Detect which cell encompasses the target text, then output its (x, y) center coordinate. 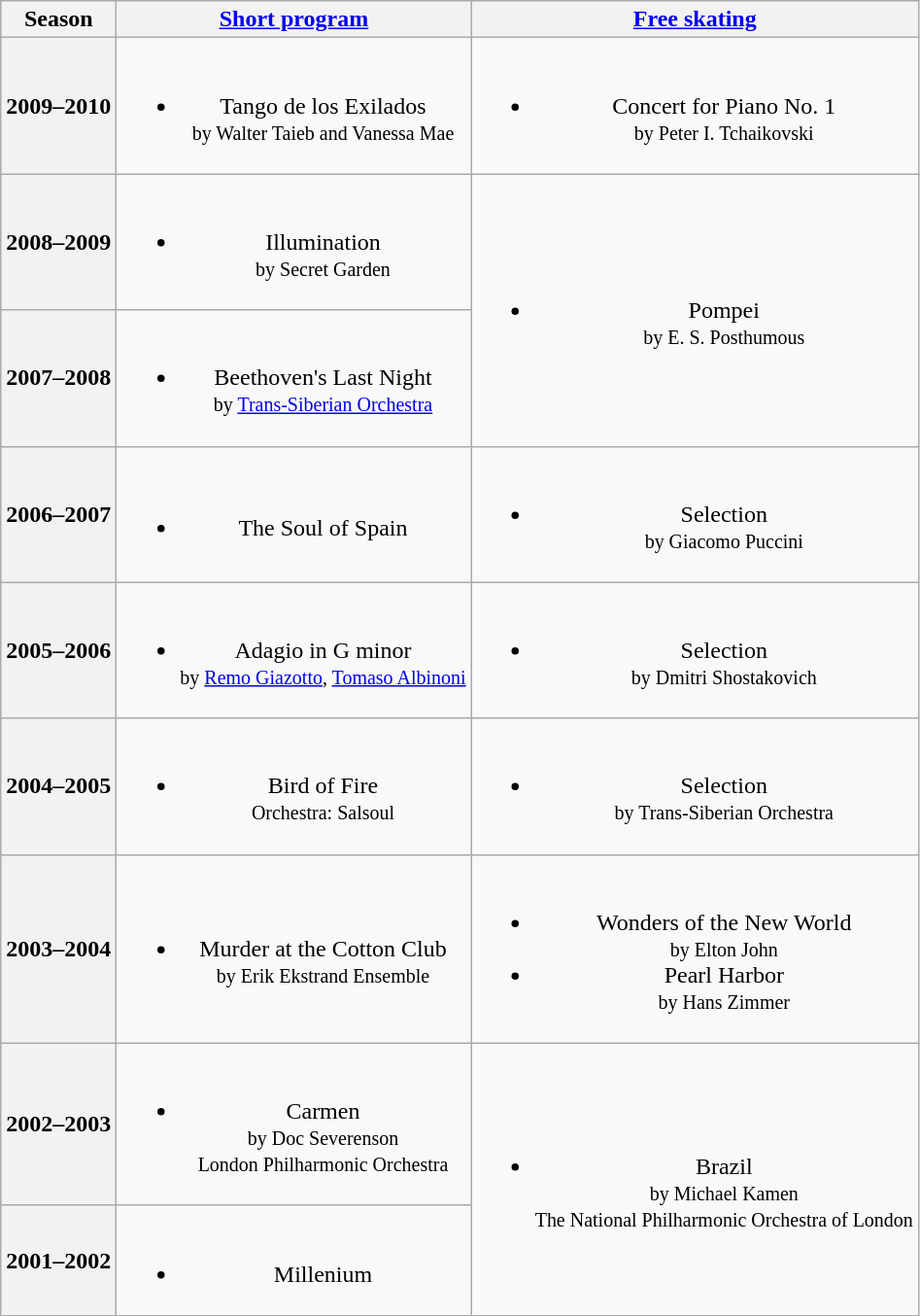
2005–2006 (58, 650)
2009–2010 (58, 106)
Carmen by Doc Severenson London Philharmonic Orchestra (293, 1124)
Beethoven's Last Night by Trans-Siberian Orchestra (293, 378)
2007–2008 (58, 378)
Season (58, 19)
2001–2002 (58, 1260)
Selection by Giacomo Puccini (695, 514)
2004–2005 (58, 786)
Brazil by Michael Kamen The National Philharmonic Orchestra of London (695, 1179)
Short program (293, 19)
Selection by Trans-Siberian Orchestra (695, 786)
Illumination by Secret Garden (293, 242)
2002–2003 (58, 1124)
Adagio in G minor by Remo Giazotto, Tomaso Albinoni (293, 650)
Bird of Fire Orchestra: Salsoul (293, 786)
2008–2009 (58, 242)
Millenium (293, 1260)
Selection by Dmitri Shostakovich (695, 650)
Concert for Piano No. 1 by Peter I. Tchaikovski (695, 106)
2003–2004 (58, 949)
Free skating (695, 19)
Murder at the Cotton Club by Erik Ekstrand Ensemble (293, 949)
Tango de los Exilados by Walter Taieb and Vanessa Mae (293, 106)
Wonders of the New World by Elton John Pearl Harbor by Hans Zimmer (695, 949)
Pompei by E. S. Posthumous (695, 310)
2006–2007 (58, 514)
The Soul of Spain (293, 514)
